Detect which cell encompasses the target text, then output its [x, y] center coordinate. 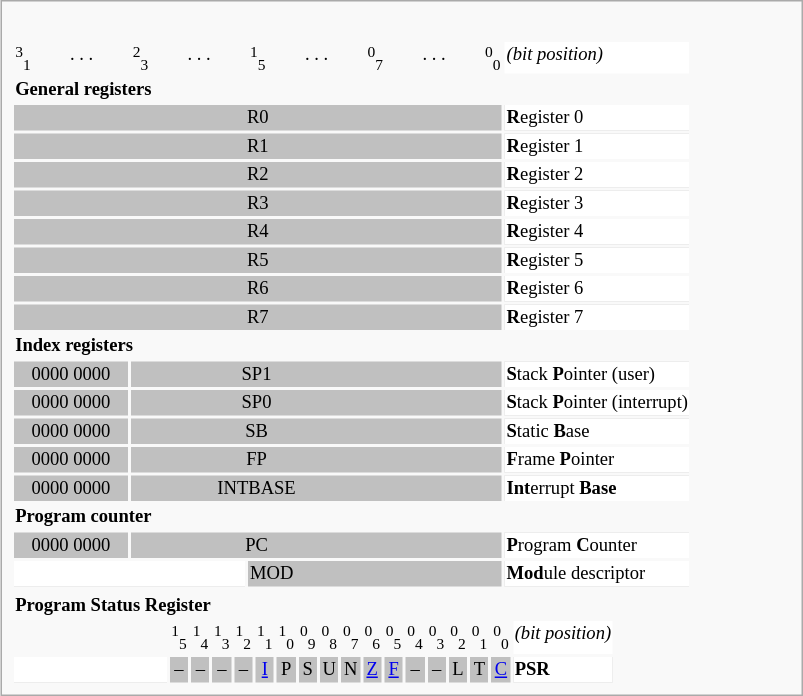
Frame Pointer [597, 461]
05 [393, 638]
Register 1 [597, 147]
Register 7 [597, 318]
Program counter [352, 518]
Register 2 [597, 176]
R4 [258, 233]
R0 [258, 119]
03 [436, 638]
Program Status Register [314, 606]
R6 [258, 290]
14 [200, 638]
U [329, 670]
Static Base [597, 432]
Module descriptor [597, 575]
Stack Pointer (user) [597, 375]
06 [372, 638]
SB [316, 432]
Stack Pointer (interrupt) [597, 404]
08 [329, 638]
Program Counter [597, 546]
R5 [258, 261]
Register 6 [597, 290]
09 [307, 638]
Register 3 [597, 204]
R7 [258, 318]
Register 0 [597, 119]
Interrupt Base [597, 489]
F [393, 670]
PC [316, 546]
12 [243, 638]
13 [222, 638]
R1 [258, 147]
General registers [352, 90]
P [286, 670]
N [350, 670]
INTBASE [316, 489]
02 [458, 638]
23 [140, 58]
31 [23, 58]
S [307, 670]
PSR [562, 670]
11 [265, 638]
04 [415, 638]
Z [372, 670]
R3 [258, 204]
L [458, 670]
C [501, 670]
Register 4 [597, 233]
01 [479, 638]
FP [316, 461]
T [479, 670]
Register 5 [597, 261]
I [265, 670]
Index registers [352, 347]
SP1 [316, 375]
MOD [376, 575]
SP0 [316, 404]
10 [286, 638]
R2 [258, 176]
